Pinpoint the cell where the given text exists, returning its (x, y) midpoint coordinate. 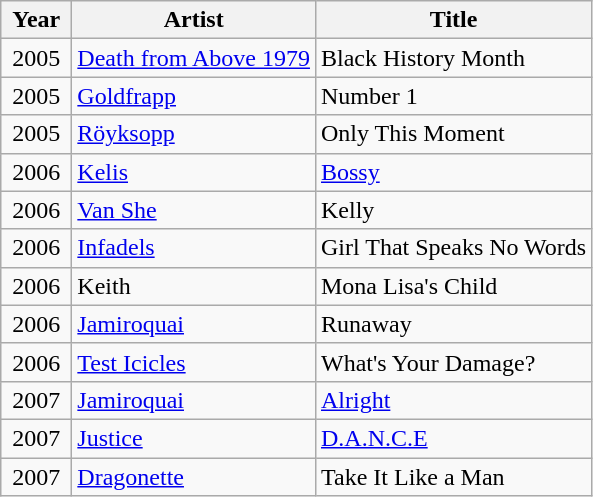
Black History Month (453, 58)
What's Your Damage? (453, 362)
Test Icicles (194, 362)
Dragonette (194, 477)
Justice (194, 438)
Year (36, 20)
Kelly (453, 210)
Only This Moment (453, 134)
Title (453, 20)
Mona Lisa's Child (453, 286)
Take It Like a Man (453, 477)
Kelis (194, 172)
Girl That Speaks No Words (453, 248)
Death from Above 1979 (194, 58)
Bossy (453, 172)
Alright (453, 400)
Goldfrapp (194, 96)
Van She (194, 210)
Runaway (453, 324)
D.A.N.C.E (453, 438)
Artist (194, 20)
Infadels (194, 248)
Röyksopp (194, 134)
Number 1 (453, 96)
Keith (194, 286)
